Return the (X, Y) coordinate for the center point of the cell that contains the specified text.  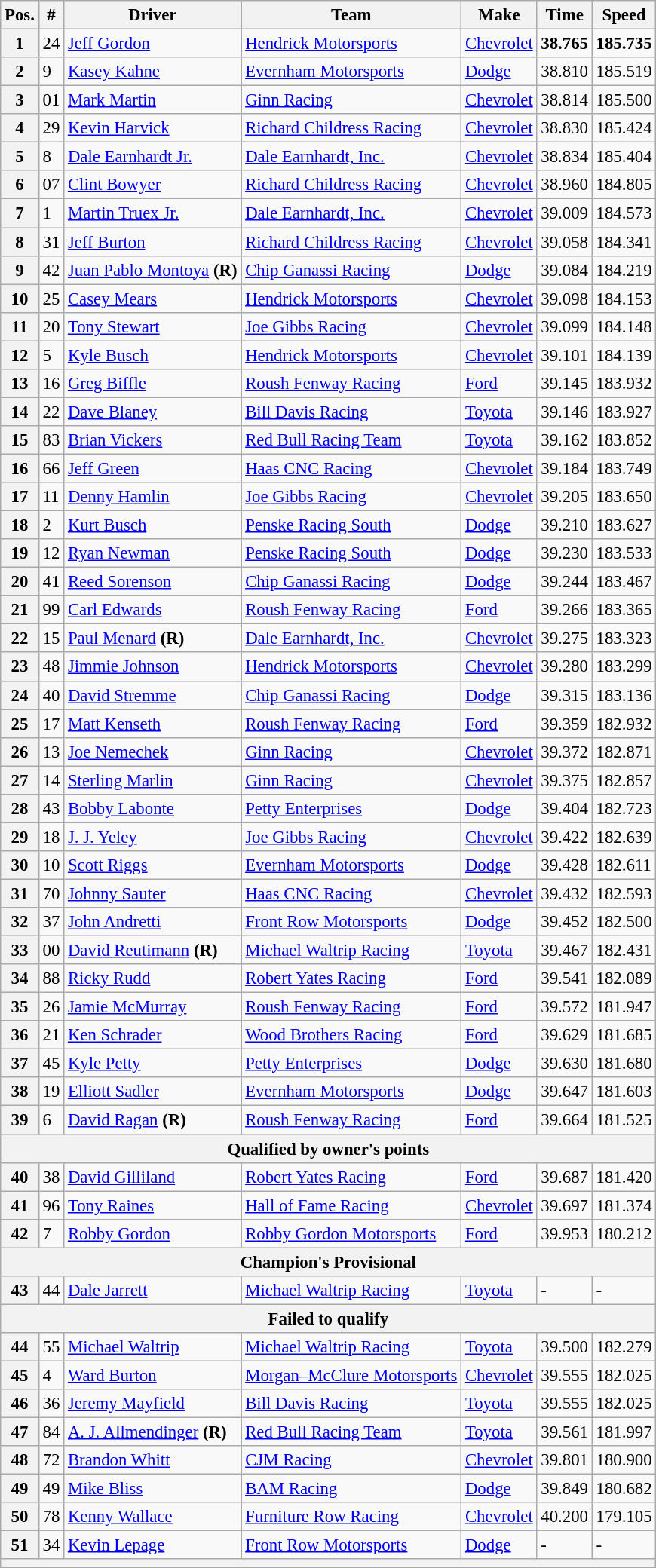
38.814 (564, 100)
39.145 (564, 384)
Reed Sorenson (152, 582)
Mike Bliss (152, 1489)
180.900 (624, 1460)
David Ragan (R) (152, 1120)
38.960 (564, 185)
38.830 (564, 128)
39.428 (564, 865)
184.148 (624, 326)
Ward Burton (152, 1375)
39.422 (564, 837)
179.105 (624, 1517)
180.212 (624, 1233)
Tony Stewart (152, 326)
John Andretti (152, 922)
23 (20, 667)
Morgan–McClure Motorsports (351, 1375)
Jeremy Mayfield (152, 1404)
BAM Racing (351, 1489)
David Reutimann (R) (152, 951)
182.500 (624, 922)
47 (20, 1432)
32 (20, 922)
39.404 (564, 809)
185.519 (624, 72)
39.280 (564, 667)
39.162 (564, 440)
39.184 (564, 468)
39.687 (564, 1177)
181.685 (624, 1035)
182.593 (624, 893)
39.664 (564, 1120)
Kenny Wallace (152, 1517)
Hall of Fame Racing (351, 1205)
39.146 (564, 412)
181.680 (624, 1064)
40.200 (564, 1517)
Ken Schrader (152, 1035)
Dave Blaney (152, 412)
Dale Jarrett (152, 1291)
39.230 (564, 553)
00 (51, 951)
28 (20, 809)
39.541 (564, 978)
Dale Earnhardt Jr. (152, 157)
70 (51, 893)
Qualified by owner's points (329, 1149)
39 (20, 1120)
David Gilliland (152, 1177)
CJM Racing (351, 1460)
39.953 (564, 1233)
183.749 (624, 468)
50 (20, 1517)
38.810 (564, 72)
Kyle Busch (152, 355)
39.359 (564, 724)
# (51, 15)
Casey Mears (152, 299)
185.424 (624, 128)
182.723 (624, 809)
183.932 (624, 384)
Driver (152, 15)
39.629 (564, 1035)
39.647 (564, 1092)
Jamie McMurray (152, 1007)
Kevin Harvick (152, 128)
Robby Gordon Motorsports (351, 1233)
39.266 (564, 610)
David Stremme (152, 695)
182.611 (624, 865)
182.871 (624, 752)
Matt Kenseth (152, 724)
Michael Waltrip (152, 1347)
Kasey Kahne (152, 72)
Kyle Petty (152, 1064)
39.697 (564, 1205)
72 (51, 1460)
99 (51, 610)
Kevin Lepage (152, 1545)
Failed to qualify (329, 1318)
183.627 (624, 525)
181.374 (624, 1205)
39.432 (564, 893)
Sterling Marlin (152, 780)
Jimmie Johnson (152, 667)
83 (51, 440)
181.525 (624, 1120)
Pos. (20, 15)
Mark Martin (152, 100)
39.275 (564, 639)
181.603 (624, 1092)
39.849 (564, 1489)
51 (20, 1545)
39.452 (564, 922)
Elliott Sadler (152, 1092)
183.136 (624, 695)
Time (564, 15)
Team (351, 15)
Joe Nemechek (152, 752)
39.205 (564, 497)
Jeff Burton (152, 242)
185.500 (624, 100)
39.500 (564, 1347)
84 (51, 1432)
Jeff Gordon (152, 44)
39.372 (564, 752)
27 (20, 780)
39.244 (564, 582)
46 (20, 1404)
Robby Gordon (152, 1233)
39.084 (564, 270)
39.099 (564, 326)
39.467 (564, 951)
Johnny Sauter (152, 893)
Ryan Newman (152, 553)
185.404 (624, 157)
39.058 (564, 242)
Make (499, 15)
Brian Vickers (152, 440)
183.299 (624, 667)
182.857 (624, 780)
39.009 (564, 213)
30 (20, 865)
39.572 (564, 1007)
Bobby Labonte (152, 809)
Martin Truex Jr. (152, 213)
Tony Raines (152, 1205)
88 (51, 978)
55 (51, 1347)
Ricky Rudd (152, 978)
Furniture Row Racing (351, 1517)
182.431 (624, 951)
3 (20, 100)
184.153 (624, 299)
182.279 (624, 1347)
184.139 (624, 355)
Greg Biffle (152, 384)
33 (20, 951)
39.375 (564, 780)
183.533 (624, 553)
182.639 (624, 837)
184.805 (624, 185)
39.101 (564, 355)
183.365 (624, 610)
184.341 (624, 242)
183.650 (624, 497)
39.801 (564, 1460)
181.947 (624, 1007)
183.467 (624, 582)
Champion's Provisional (329, 1262)
Scott Riggs (152, 865)
07 (51, 185)
184.219 (624, 270)
Carl Edwards (152, 610)
39.561 (564, 1432)
Kurt Busch (152, 525)
A. J. Allmendinger (R) (152, 1432)
Jeff Green (152, 468)
Paul Menard (R) (152, 639)
Speed (624, 15)
182.089 (624, 978)
183.852 (624, 440)
Clint Bowyer (152, 185)
Denny Hamlin (152, 497)
185.735 (624, 44)
Wood Brothers Racing (351, 1035)
38.765 (564, 44)
38.834 (564, 157)
181.997 (624, 1432)
78 (51, 1517)
Brandon Whitt (152, 1460)
Juan Pablo Montoya (R) (152, 270)
39.315 (564, 695)
182.932 (624, 724)
35 (20, 1007)
39.630 (564, 1064)
183.927 (624, 412)
39.210 (564, 525)
96 (51, 1205)
184.573 (624, 213)
01 (51, 100)
181.420 (624, 1177)
183.323 (624, 639)
180.682 (624, 1489)
J. J. Yeley (152, 837)
39.098 (564, 299)
66 (51, 468)
